Return [x, y] of the center of cell containing provided text 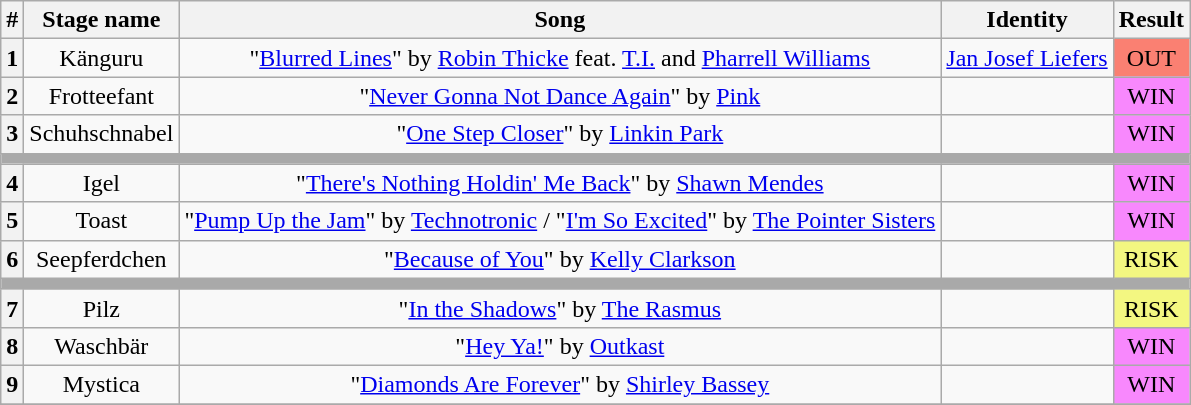
6 [12, 259]
Schuhschnabel [102, 134]
Song [560, 20]
3 [12, 134]
Igel [102, 183]
Stage name [102, 20]
"There's Nothing Holdin' Me Back" by Shawn Mendes [560, 183]
Result [1151, 20]
"Because of You" by Kelly Clarkson [560, 259]
Seepferdchen [102, 259]
7 [12, 308]
Waschbär [102, 346]
# [12, 20]
"In the Shadows" by The Rasmus [560, 308]
Mystica [102, 384]
"Never Gonna Not Dance Again" by Pink [560, 96]
Känguru [102, 58]
5 [12, 221]
2 [12, 96]
4 [12, 183]
Toast [102, 221]
"Hey Ya!" by Outkast [560, 346]
Jan Josef Liefers [1027, 58]
"Diamonds Are Forever" by Shirley Bassey [560, 384]
OUT [1151, 58]
8 [12, 346]
"Blurred Lines" by Robin Thicke feat. T.I. and Pharrell Williams [560, 58]
Frotteefant [102, 96]
Pilz [102, 308]
Identity [1027, 20]
"One Step Closer" by Linkin Park [560, 134]
9 [12, 384]
"Pump Up the Jam" by Technotronic / "I'm So Excited" by The Pointer Sisters [560, 221]
1 [12, 58]
